Provide the [X, Y] coordinate of the cell's center where the given text is located.  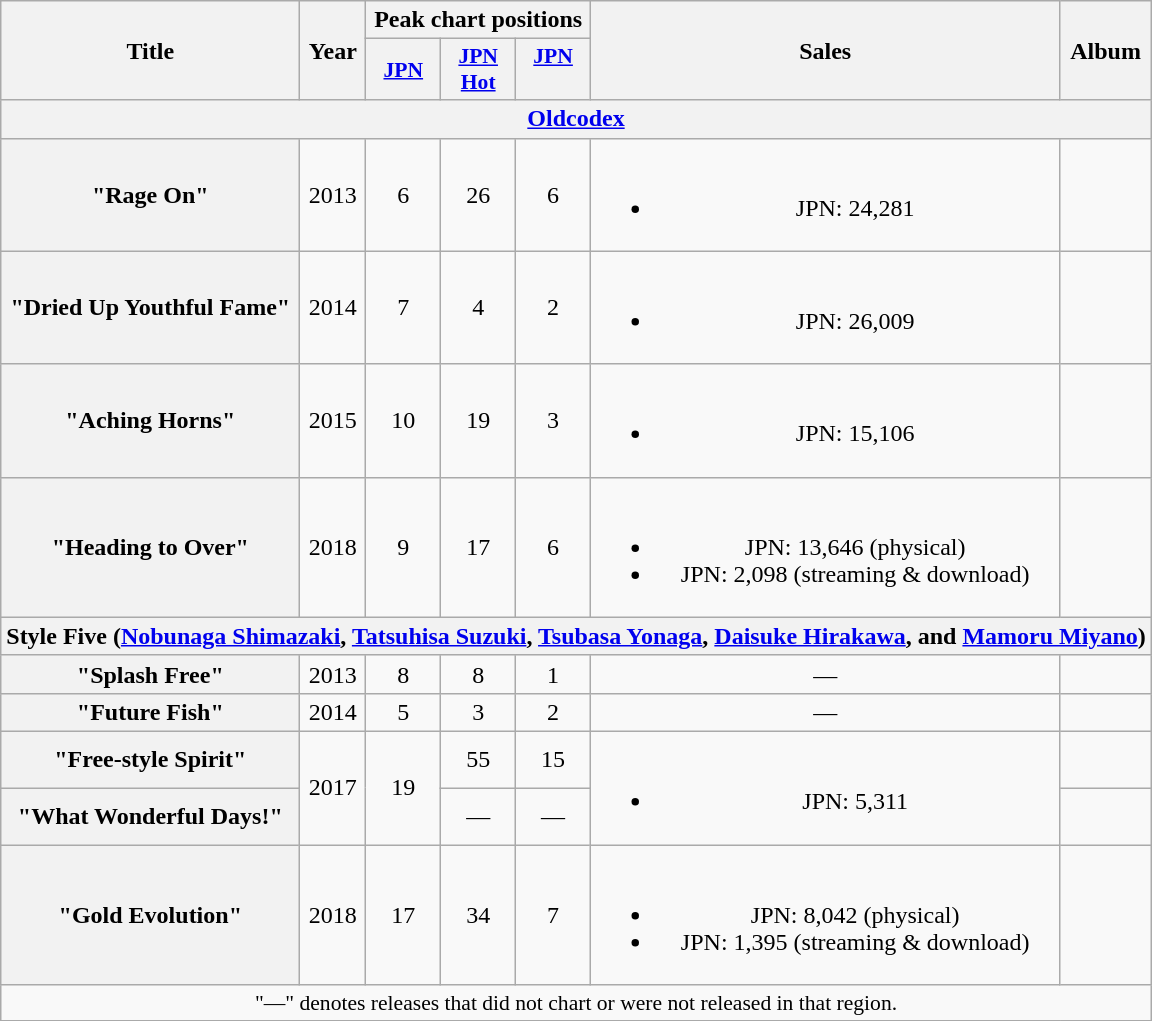
JPN: 13,646 (physical)JPN: 2,098 (streaming & download) [826, 547]
"Splash Free" [150, 674]
55 [478, 760]
"Heading to Over" [150, 547]
JPN: 15,106 [826, 420]
"Free-style Spirit" [150, 760]
Year [333, 50]
34 [478, 914]
Album [1106, 50]
JPN: 24,281 [826, 194]
Sales [826, 50]
2017 [333, 788]
JPN: 5,311 [826, 788]
JPN: 8,042 (physical)JPN: 1,395 (streaming & download) [826, 914]
"Dried Up Youthful Fame" [150, 308]
JPN: 26,009 [826, 308]
2015 [333, 420]
Title [150, 50]
5 [404, 712]
"Rage On" [150, 194]
"—" denotes releases that did not chart or were not released in that region. [576, 1003]
JPNHot [478, 70]
"Gold Evolution" [150, 914]
"Future Fish" [150, 712]
26 [478, 194]
10 [404, 420]
"What Wonderful Days!" [150, 816]
9 [404, 547]
Oldcodex [576, 119]
Style Five (Nobunaga Shimazaki, Tatsuhisa Suzuki, Tsubasa Yonaga, Daisuke Hirakawa, and Mamoru Miyano) [576, 636]
"Aching Horns" [150, 420]
Peak chart positions [478, 20]
1 [554, 674]
4 [478, 308]
15 [554, 760]
